Identify which cell holds the provided text, then report its [X, Y] central coordinate. 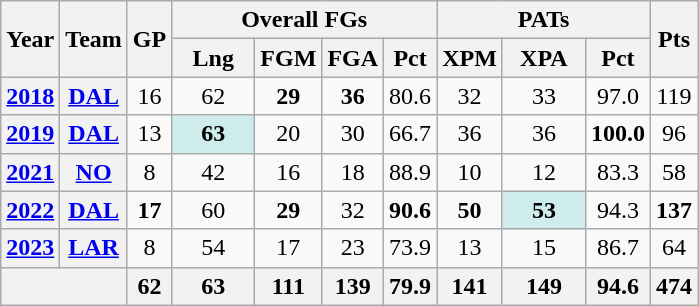
LAR [94, 248]
20 [288, 134]
18 [353, 172]
139 [353, 286]
96 [674, 134]
86.7 [618, 248]
149 [544, 286]
Overall FGs [304, 20]
137 [674, 210]
141 [470, 286]
GP [149, 39]
94.3 [618, 210]
474 [674, 286]
94.6 [618, 286]
100.0 [618, 134]
23 [353, 248]
79.9 [410, 286]
97.0 [618, 96]
2021 [30, 172]
Pts [674, 39]
53 [544, 210]
Year [30, 39]
XPA [544, 58]
119 [674, 96]
50 [470, 210]
2023 [30, 248]
64 [674, 248]
Team [94, 39]
XPM [470, 58]
83.3 [618, 172]
60 [214, 210]
42 [214, 172]
111 [288, 286]
10 [470, 172]
30 [353, 134]
66.7 [410, 134]
NO [94, 172]
33 [544, 96]
90.6 [410, 210]
58 [674, 172]
2019 [30, 134]
FGA [353, 58]
73.9 [410, 248]
88.9 [410, 172]
Lng [214, 58]
15 [544, 248]
54 [214, 248]
FGM [288, 58]
2018 [30, 96]
80.6 [410, 96]
12 [544, 172]
PATs [544, 20]
2022 [30, 210]
